For the text-containing cell, return its midpoint in (x, y) coordinate format. 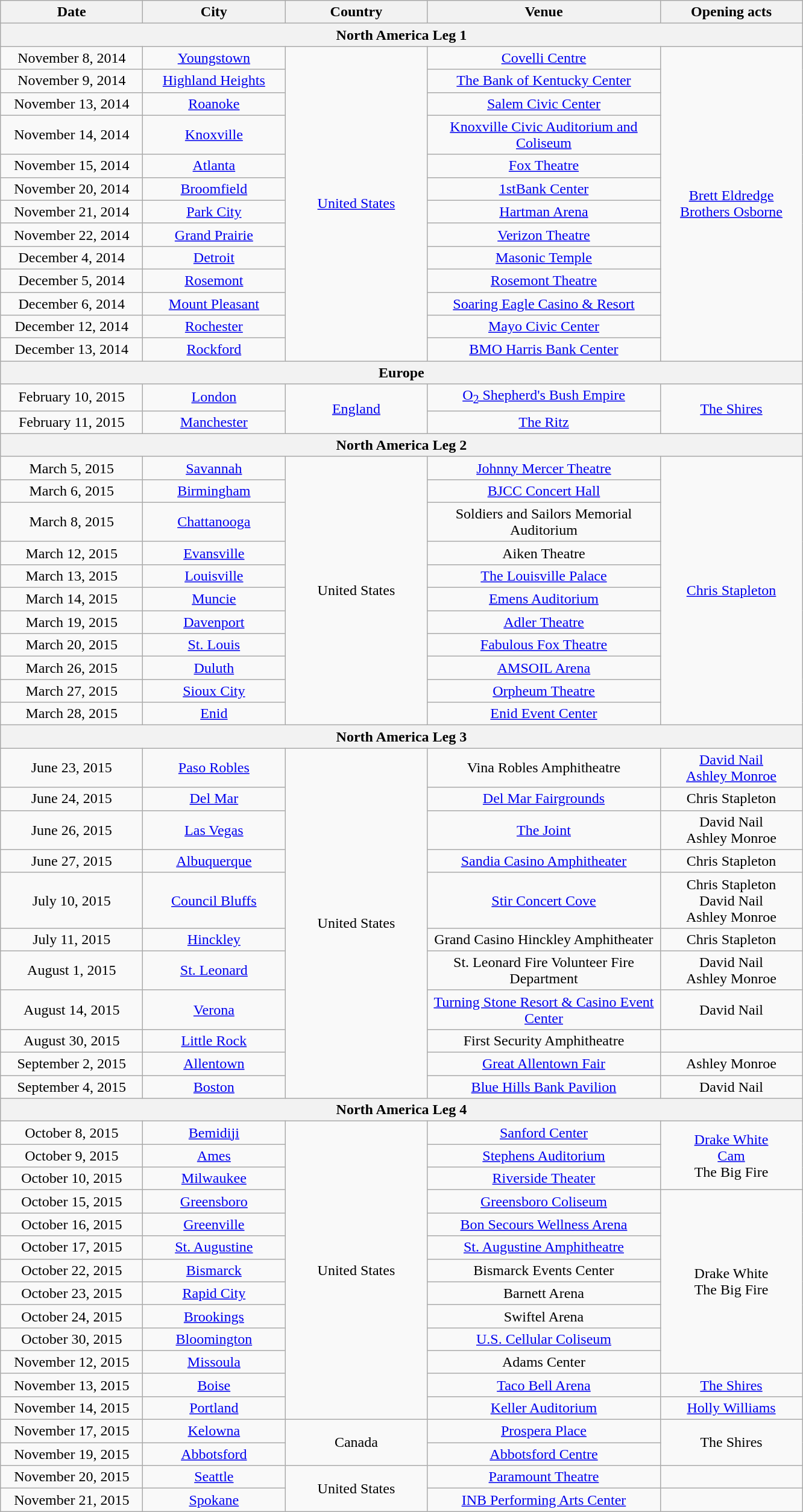
November 13, 2014 (72, 104)
Verizon Theatre (544, 235)
Salem Civic Center (544, 104)
Mount Pleasant (214, 303)
Vina Robles Amphitheatre (544, 768)
City (214, 12)
Blue Hills Bank Pavilion (544, 1087)
Missoula (214, 1362)
Rockford (214, 350)
Drake WhiteCamThe Big Fire (731, 1156)
Date (72, 12)
Turning Stone Resort & Casino Event Center (544, 1009)
Paramount Theatre (544, 1477)
Bemidiji (214, 1133)
Bloomington (214, 1339)
St. Louis (214, 645)
June 27, 2015 (72, 861)
Abbotsford Centre (544, 1454)
Little Rock (214, 1041)
Birmingham (214, 491)
December 6, 2014 (72, 303)
Boise (214, 1385)
Enid Event Center (544, 714)
The Louisville Palace (544, 576)
Orpheum Theatre (544, 691)
Fabulous Fox Theatre (544, 645)
U.S. Cellular Coliseum (544, 1339)
October 24, 2015 (72, 1316)
March 14, 2015 (72, 599)
Europe (401, 373)
Kelowna (214, 1431)
Muncie (214, 599)
October 8, 2015 (72, 1133)
Riverside Theater (544, 1179)
October 16, 2015 (72, 1224)
October 22, 2015 (72, 1270)
March 6, 2015 (72, 491)
First Security Amphitheatre (544, 1041)
Sandia Casino Amphitheater (544, 861)
Brett EldredgeBrothers Osborne (731, 204)
Allentown (214, 1064)
North America Leg 2 (401, 445)
March 5, 2015 (72, 468)
March 8, 2015 (72, 522)
Brookings (214, 1316)
Bismarck (214, 1270)
Spokane (214, 1500)
Greenville (214, 1224)
Swiftel Arena (544, 1316)
Ames (214, 1156)
Fox Theatre (544, 166)
November 21, 2014 (72, 212)
Seattle (214, 1477)
August 1, 2015 (72, 971)
October 17, 2015 (72, 1247)
Drake White The Big Fire (731, 1282)
Abbotsford (214, 1454)
March 27, 2015 (72, 691)
December 4, 2014 (72, 257)
Ashley Monroe (731, 1064)
December 12, 2014 (72, 327)
Greensboro (214, 1202)
Hartman Arena (544, 212)
March 20, 2015 (72, 645)
Stir Concert Cove (544, 900)
June 26, 2015 (72, 830)
Enid (214, 714)
October 23, 2015 (72, 1293)
Chattanooga (214, 522)
Great Allentown Fair (544, 1064)
Holly Williams (731, 1408)
Stephens Auditorium (544, 1156)
Grand Casino Hinckley Amphitheater (544, 939)
Chris StapletonDavid NailAshley Monroe (731, 900)
Roanoke (214, 104)
Adler Theatre (544, 622)
March 19, 2015 (72, 622)
Venue (544, 12)
February 11, 2015 (72, 422)
North America Leg 3 (401, 737)
Louisville (214, 576)
BMO Harris Bank Center (544, 350)
Covelli Centre (544, 58)
March 12, 2015 (72, 553)
St. Leonard Fire Volunteer Fire Department (544, 971)
Keller Auditorium (544, 1408)
August 14, 2015 (72, 1009)
AMSOIL Arena (544, 668)
Boston (214, 1087)
Broomfield (214, 189)
Paso Robles (214, 768)
November 15, 2014 (72, 166)
Barnett Arena (544, 1293)
Davenport (214, 622)
Knoxville Civic Auditorium and Coliseum (544, 135)
March 13, 2015 (72, 576)
Savannah (214, 468)
Sanford Center (544, 1133)
Las Vegas (214, 830)
September 2, 2015 (72, 1064)
Hinckley (214, 939)
St. Leonard (214, 971)
Emens Auditorium (544, 599)
Youngstown (214, 58)
Highland Heights (214, 81)
The Joint (544, 830)
1stBank Center (544, 189)
Knoxville (214, 135)
March 28, 2015 (72, 714)
Evansville (214, 553)
INB Performing Arts Center (544, 1500)
November 9, 2014 (72, 81)
England (356, 409)
Masonic Temple (544, 257)
Milwaukee (214, 1179)
Council Bluffs (214, 900)
Atlanta (214, 166)
November 14, 2015 (72, 1408)
November 22, 2014 (72, 235)
The Ritz (544, 422)
March 26, 2015 (72, 668)
Rochester (214, 327)
O2 Shepherd's Bush Empire (544, 397)
November 14, 2014 (72, 135)
November 19, 2015 (72, 1454)
August 30, 2015 (72, 1041)
Portland (214, 1408)
Rapid City (214, 1293)
November 12, 2015 (72, 1362)
June 24, 2015 (72, 799)
Taco Bell Arena (544, 1385)
Del Mar (214, 799)
October 15, 2015 (72, 1202)
St. Augustine Amphitheatre (544, 1247)
North America Leg 1 (401, 35)
Aiken Theatre (544, 553)
Grand Prairie (214, 235)
November 8, 2014 (72, 58)
North America Leg 4 (401, 1110)
Opening acts (731, 12)
Bismarck Events Center (544, 1270)
Detroit (214, 257)
Country (356, 12)
Manchester (214, 422)
November 21, 2015 (72, 1500)
Park City (214, 212)
Bon Secours Wellness Arena (544, 1224)
October 9, 2015 (72, 1156)
Mayo Civic Center (544, 327)
Rosemont Theatre (544, 280)
BJCC Concert Hall (544, 491)
Del Mar Fairgrounds (544, 799)
Rosemont (214, 280)
February 10, 2015 (72, 397)
November 13, 2015 (72, 1385)
Soaring Eagle Casino & Resort (544, 303)
St. Augustine (214, 1247)
Prospera Place (544, 1431)
July 11, 2015 (72, 939)
Sioux City (214, 691)
Albuquerque (214, 861)
December 13, 2014 (72, 350)
June 23, 2015 (72, 768)
July 10, 2015 (72, 900)
Adams Center (544, 1362)
November 17, 2015 (72, 1431)
The Bank of Kentucky Center (544, 81)
October 30, 2015 (72, 1339)
October 10, 2015 (72, 1179)
November 20, 2015 (72, 1477)
Johnny Mercer Theatre (544, 468)
Canada (356, 1443)
Duluth (214, 668)
Soldiers and Sailors Memorial Auditorium (544, 522)
November 20, 2014 (72, 189)
London (214, 397)
December 5, 2014 (72, 280)
September 4, 2015 (72, 1087)
Verona (214, 1009)
Greensboro Coliseum (544, 1202)
